Search for the cell housing the specified text and yield its (X, Y) center coordinate. 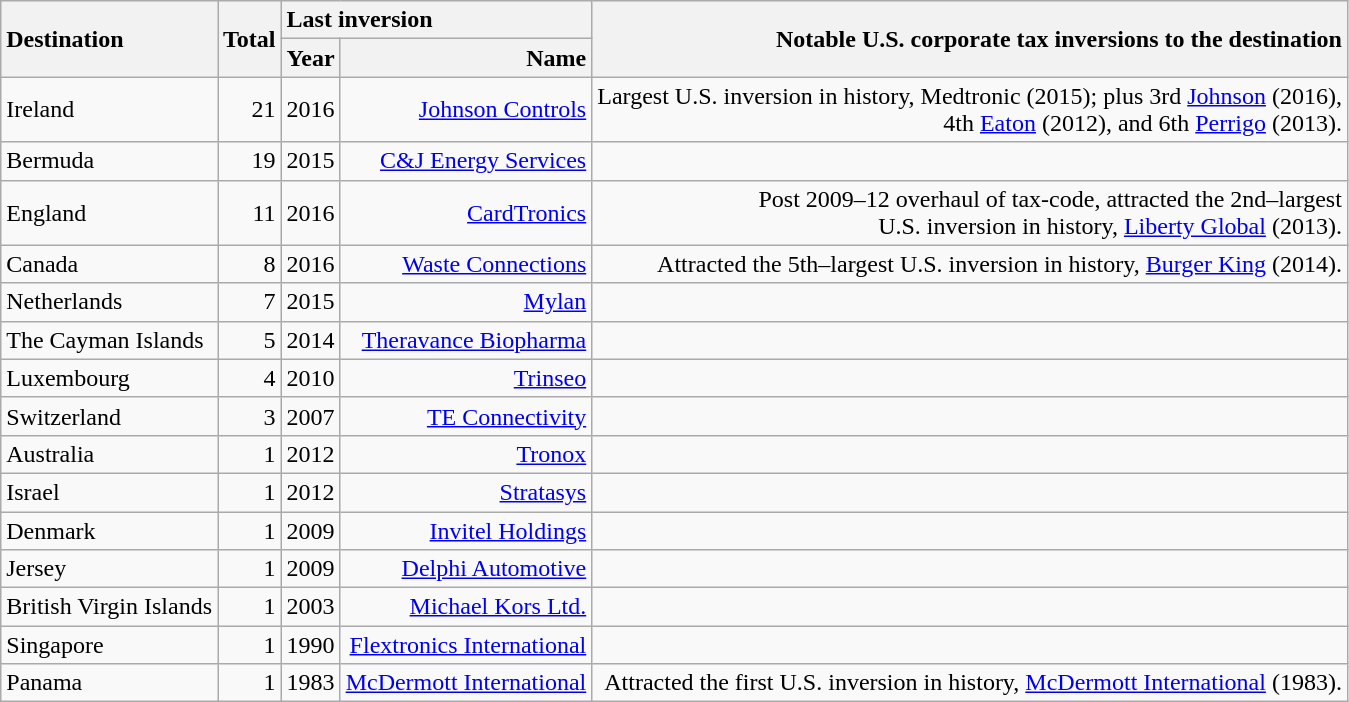
Attracted the 5th–largest U.S. inversion in history, Burger King (2014). (970, 264)
Mylan (466, 302)
Theravance Biopharma (466, 340)
C&J Energy Services (466, 161)
11 (250, 212)
Notable U.S. corporate tax inversions to the destination (970, 39)
McDermott International (466, 683)
Name (466, 58)
7 (250, 302)
Post 2009–12 overhaul of tax-code, attracted the 2nd–largestU.S. inversion in history, Liberty Global (2013). (970, 212)
1990 (310, 645)
Panama (110, 683)
Last inversion (436, 20)
Singapore (110, 645)
Total (250, 39)
Jersey (110, 569)
British Virgin Islands (110, 607)
Johnson Controls (466, 110)
CardTronics (466, 212)
1983 (310, 683)
Year (310, 58)
4 (250, 378)
2010 (310, 378)
Canada (110, 264)
2003 (310, 607)
Delphi Automotive (466, 569)
TE Connectivity (466, 416)
Israel (110, 492)
Bermuda (110, 161)
Michael Kors Ltd. (466, 607)
Trinseo (466, 378)
The Cayman Islands (110, 340)
Largest U.S. inversion in history, Medtronic (2015); plus 3rd Johnson (2016),4th Eaton (2012), and 6th Perrigo (2013). (970, 110)
3 (250, 416)
Tronox (466, 454)
Australia (110, 454)
Netherlands (110, 302)
Switzerland (110, 416)
Ireland (110, 110)
2014 (310, 340)
5 (250, 340)
Invitel Holdings (466, 531)
Waste Connections (466, 264)
8 (250, 264)
England (110, 212)
21 (250, 110)
2007 (310, 416)
Stratasys (466, 492)
Denmark (110, 531)
19 (250, 161)
Attracted the first U.S. inversion in history, McDermott International (1983). (970, 683)
Flextronics International (466, 645)
Luxembourg (110, 378)
Destination (110, 39)
